Search for the cell housing the specified text and yield its [x, y] center coordinate. 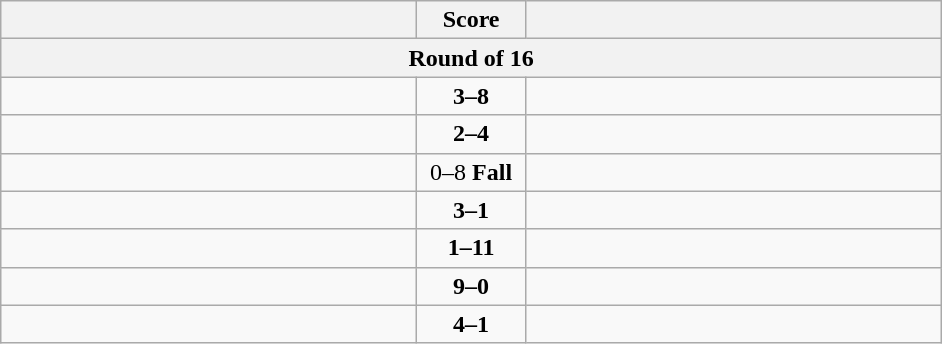
3–8 [472, 96]
1–11 [472, 248]
9–0 [472, 286]
2–4 [472, 134]
0–8 Fall [472, 172]
Score [472, 20]
4–1 [472, 324]
Round of 16 [472, 58]
3–1 [472, 210]
